From the cell containing the given text, extract its center point as [X, Y] coordinate. 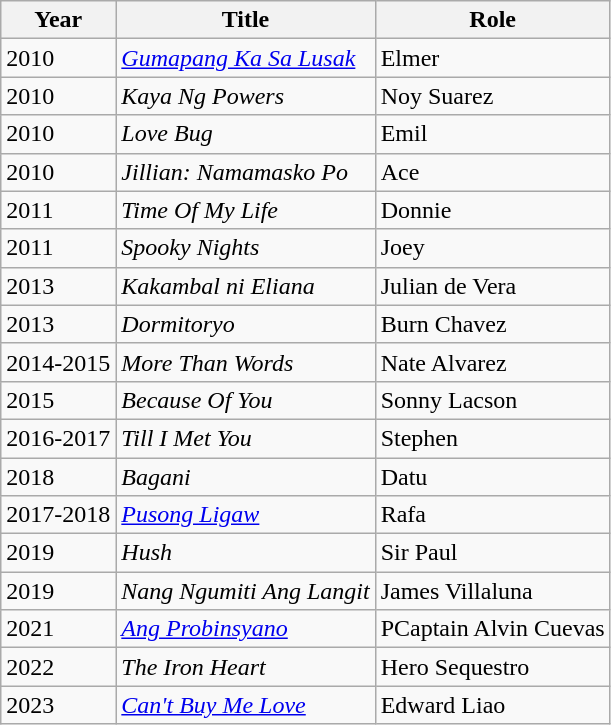
Emil [492, 134]
Because Of You [246, 400]
Spooky Nights [246, 248]
2018 [58, 477]
Elmer [492, 58]
Title [246, 20]
Kaya Ng Powers [246, 96]
Nate Alvarez [492, 362]
Role [492, 20]
More Than Words [246, 362]
2014-2015 [58, 362]
Julian de Vera [492, 286]
Rafa [492, 515]
Ace [492, 172]
Sonny Lacson [492, 400]
Burn Chavez [492, 324]
2015 [58, 400]
Hush [246, 553]
Ang Probinsyano [246, 629]
Datu [492, 477]
James Villaluna [492, 591]
2016-2017 [58, 438]
PCaptain Alvin Cuevas [492, 629]
Year [58, 20]
Pusong Ligaw [246, 515]
2022 [58, 667]
Noy Suarez [492, 96]
Edward Liao [492, 705]
Bagani [246, 477]
Hero Sequestro [492, 667]
Dormitoryo [246, 324]
Till I Met You [246, 438]
2017-2018 [58, 515]
Can't Buy Me Love [246, 705]
Sir Paul [492, 553]
Donnie [492, 210]
Love Bug [246, 134]
Time Of My Life [246, 210]
Joey [492, 248]
The Iron Heart [246, 667]
Gumapang Ka Sa Lusak [246, 58]
Nang Ngumiti Ang Langit [246, 591]
Stephen [492, 438]
2021 [58, 629]
2023 [58, 705]
Kakambal ni Eliana [246, 286]
Jillian: Namamasko Po [246, 172]
